Identify which cell holds the provided text, then report its (x, y) central coordinate. 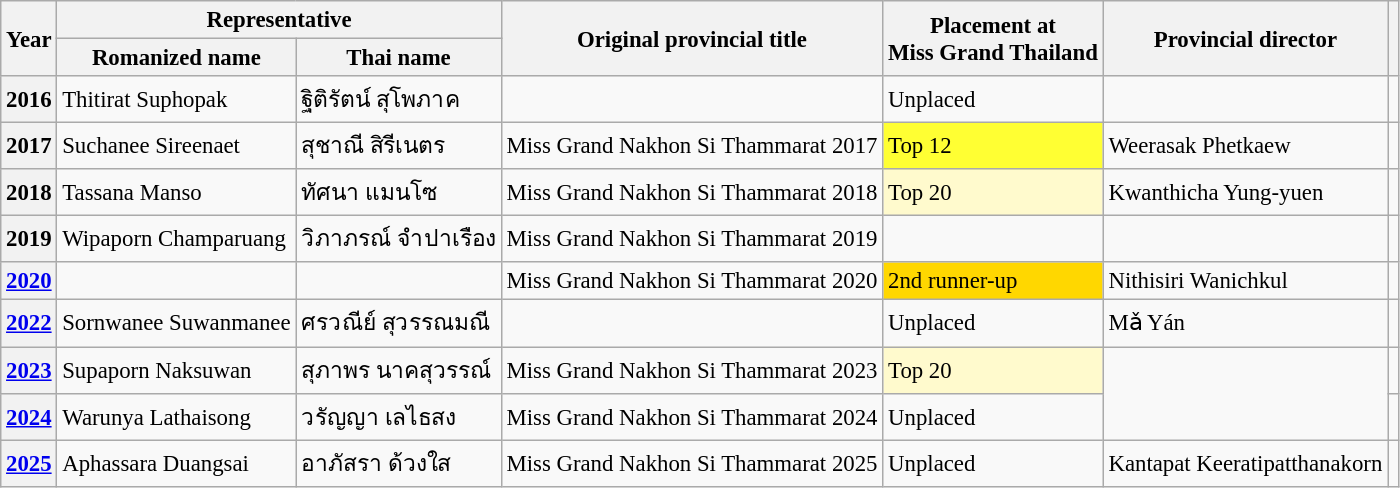
2nd runner-up (993, 281)
สุชาณี สิรีเนตร (398, 146)
Nithisiri Wanichkul (1245, 281)
ทัศนา แมนโซ (398, 192)
Miss Grand Nakhon Si Thammarat 2024 (692, 416)
Romanized name (176, 58)
Miss Grand Nakhon Si Thammarat 2020 (692, 281)
Kantapat Keeratipatthanakorn (1245, 464)
Suchanee Sireenaet (176, 146)
Warunya Lathaisong (176, 416)
Kwanthicha Yung-yuen (1245, 192)
2018 (29, 192)
Thai name (398, 58)
Provincial director (1245, 38)
วรัญญา เลไธสง (398, 416)
Top 12 (993, 146)
วิภาภรณ์ จำปาเรือง (398, 240)
ศรวณีย์ สุวรรณมณี (398, 324)
อาภัสรา ด้วงใส (398, 464)
Year (29, 38)
Weerasak Phetkaew (1245, 146)
Miss Grand Nakhon Si Thammarat 2018 (692, 192)
Thitirat Suphopak (176, 100)
Tassana Manso (176, 192)
Miss Grand Nakhon Si Thammarat 2023 (692, 370)
2017 (29, 146)
2023 (29, 370)
Mǎ Yán (1245, 324)
2020 (29, 281)
Supaporn Naksuwan (176, 370)
2025 (29, 464)
2019 (29, 240)
Original provincial title (692, 38)
2024 (29, 416)
ฐิติรัตน์ สุโพภาค (398, 100)
Miss Grand Nakhon Si Thammarat 2017 (692, 146)
Aphassara Duangsai (176, 464)
สุภาพร นาคสุวรรณ์ (398, 370)
Miss Grand Nakhon Si Thammarat 2025 (692, 464)
Placement atMiss Grand Thailand (993, 38)
Representative (279, 20)
2016 (29, 100)
Miss Grand Nakhon Si Thammarat 2019 (692, 240)
2022 (29, 324)
Sornwanee Suwanmanee (176, 324)
Wipaporn Champaruang (176, 240)
